For the text-containing cell, return its midpoint in (X, Y) coordinate format. 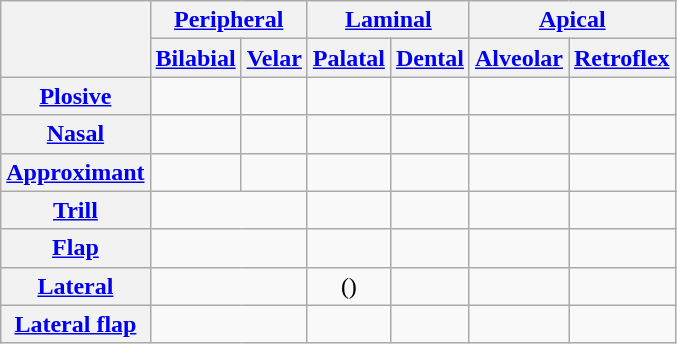
Peripheral (228, 20)
Lateral (76, 286)
Retroflex (622, 58)
Bilabial (196, 58)
Palatal (348, 58)
Dental (430, 58)
Laminal (388, 20)
() (348, 286)
Flap (76, 248)
Velar (274, 58)
Approximant (76, 172)
Plosive (76, 96)
Apical (572, 20)
Nasal (76, 134)
Alveolar (518, 58)
Trill (76, 210)
Lateral flap (76, 324)
